Search for the cell housing the specified text and yield its (x, y) center coordinate. 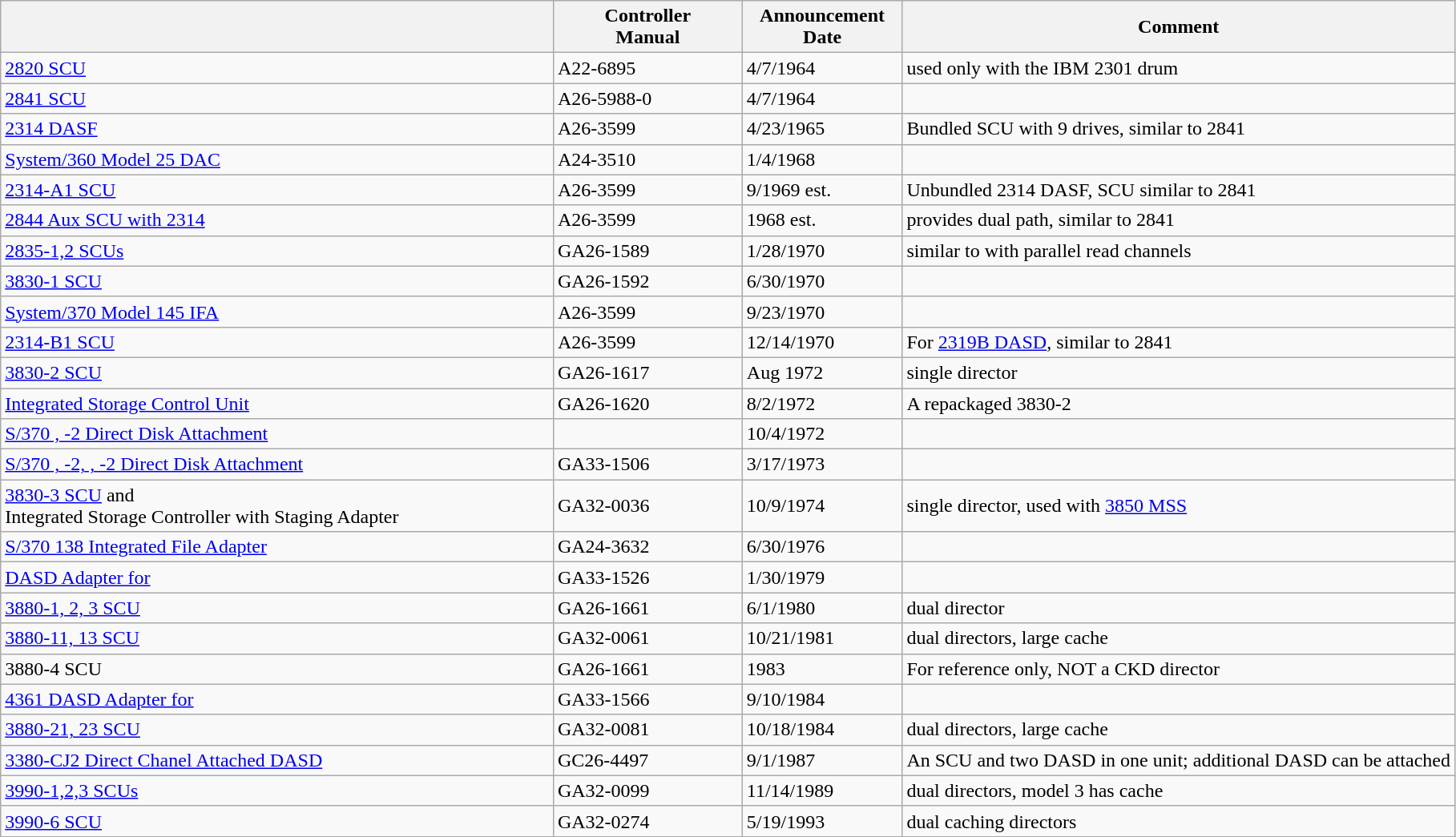
2314 DASF (277, 129)
1983 (822, 669)
single director (1179, 372)
1/4/1968 (822, 159)
3830-1 SCU (277, 281)
2841 SCU (277, 99)
9/1/1987 (822, 760)
For reference only, NOT a CKD director (1179, 669)
S/370 138 Integrated File Adapter (277, 547)
System/370 Model 145 IFA (277, 312)
GA32-0061 (647, 638)
S/370 , -2, , -2 Direct Disk Attachment (277, 465)
A repackaged 3830-2 (1179, 403)
GA32-0099 (647, 791)
GA26-1620 (647, 403)
1968 est. (822, 220)
9/10/1984 (822, 699)
S/370 , -2 Direct Disk Attachment (277, 434)
6/1/1980 (822, 608)
3880-1, 2, 3 SCU (277, 608)
2820 SCU (277, 68)
provides dual path, similar to 2841 (1179, 220)
1/28/1970 (822, 251)
5/19/1993 (822, 821)
System/360 Model 25 DAC (277, 159)
GA33-1506 (647, 465)
A22-6895 (647, 68)
A26-5988-0 (647, 99)
dual director (1179, 608)
3880-11, 13 SCU (277, 638)
2314-A1 SCU (277, 190)
used only with the IBM 2301 drum (1179, 68)
GC26-4497 (647, 760)
dual caching directors (1179, 821)
10/21/1981 (822, 638)
ControllerManual (647, 27)
9/1969 est. (822, 190)
3830-2 SCU (277, 372)
2314-B1 SCU (277, 342)
3/17/1973 (822, 465)
GA26-1589 (647, 251)
1/30/1979 (822, 577)
similar to with parallel read channels (1179, 251)
A24-3510 (647, 159)
2844 Aux SCU with 2314 (277, 220)
For 2319B DASD, similar to 2841 (1179, 342)
3880-21, 23 SCU (277, 730)
4361 DASD Adapter for (277, 699)
3990-1,2,3 SCUs (277, 791)
3380-CJ2 Direct Chanel Attached DASD (277, 760)
Aug 1972 (822, 372)
GA32-0036 (647, 506)
3990-6 SCU (277, 821)
4/23/1965 (822, 129)
GA33-1526 (647, 577)
11/14/1989 (822, 791)
10/9/1974 (822, 506)
An SCU and two DASD in one unit; additional DASD can be attached (1179, 760)
dual directors, model 3 has cache (1179, 791)
10/18/1984 (822, 730)
8/2/1972 (822, 403)
GA26-1592 (647, 281)
9/23/1970 (822, 312)
6/30/1970 (822, 281)
3880-4 SCU (277, 669)
single director, used with 3850 MSS (1179, 506)
DASD Adapter for (277, 577)
Bundled SCU with 9 drives, similar to 2841 (1179, 129)
GA32-0081 (647, 730)
Integrated Storage Control Unit (277, 403)
GA24-3632 (647, 547)
10/4/1972 (822, 434)
GA26-1617 (647, 372)
Comment (1179, 27)
12/14/1970 (822, 342)
2835-1,2 SCUs (277, 251)
6/30/1976 (822, 547)
3830-3 SCU and Integrated Storage Controller with Staging Adapter (277, 506)
GA33-1566 (647, 699)
Unbundled 2314 DASF, SCU similar to 2841 (1179, 190)
GA32-0274 (647, 821)
AnnouncementDate (822, 27)
